Search for the cell housing the specified text and yield its [X, Y] center coordinate. 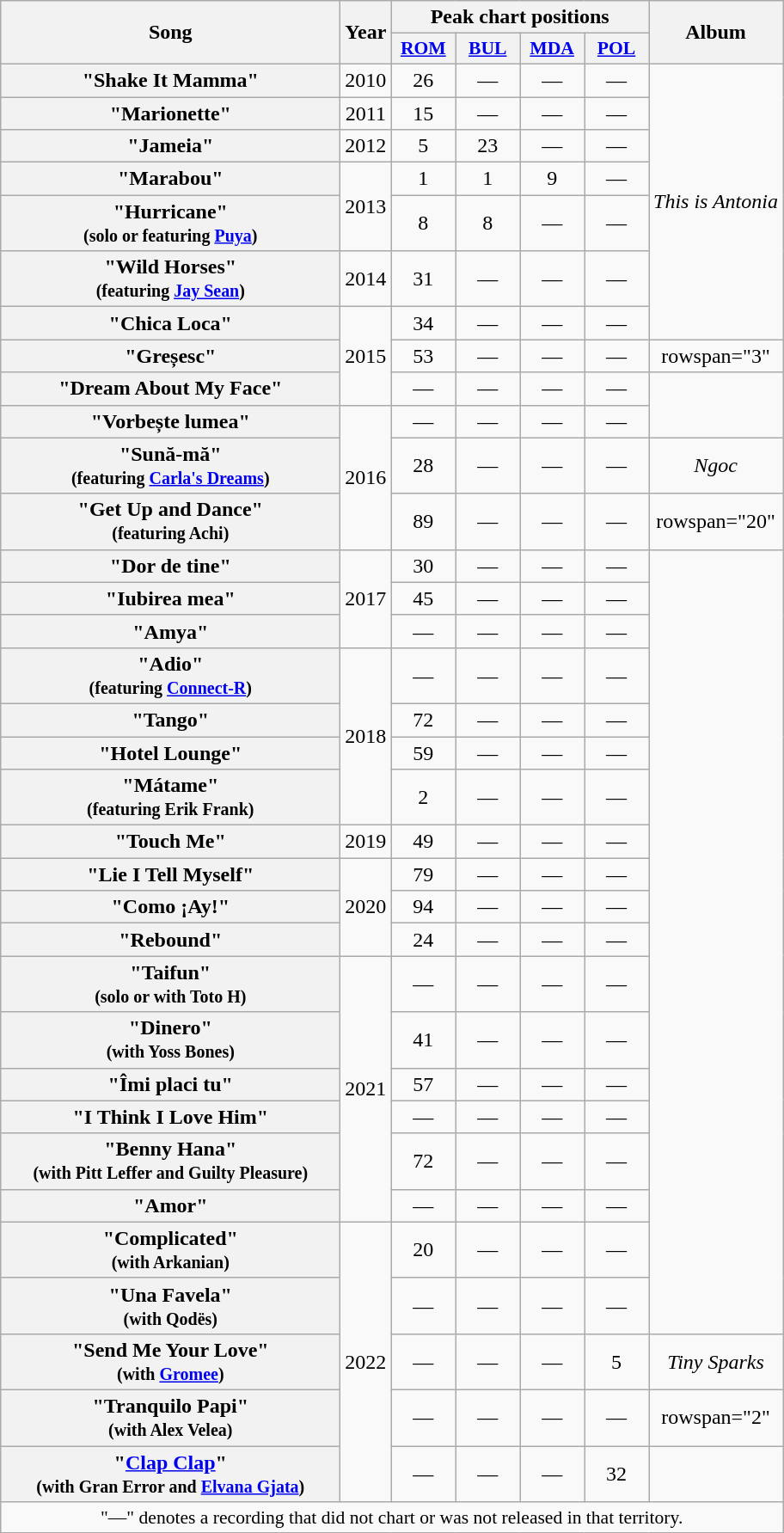
"Jameia" [170, 146]
"Shake It Mamma" [170, 80]
2014 [366, 279]
"Amya" [170, 631]
"Get Up and Dance"(featuring Achi) [170, 521]
"Tango" [170, 720]
"Complicated"(with Arkanian) [170, 1250]
Song [170, 33]
57 [423, 1084]
"Dream About My Face" [170, 389]
BUL [488, 49]
"Como ¡Ay!" [170, 907]
"Dor de tine" [170, 566]
This is Antonia [715, 201]
2018 [366, 736]
"Send Me Your Love"(with Gromee) [170, 1362]
"Marionette" [170, 113]
30 [423, 566]
15 [423, 113]
41 [423, 1040]
2016 [366, 477]
2010 [366, 80]
Tiny Sparks [715, 1362]
Album [715, 33]
"Amor" [170, 1205]
"I Think I Love Him" [170, 1117]
2017 [366, 598]
rowspan="20" [715, 521]
2012 [366, 146]
"Wild Horses"(featuring Jay Sean) [170, 279]
Peak chart positions [520, 17]
53 [423, 356]
24 [423, 940]
"Marabou" [170, 179]
"Hotel Lounge" [170, 752]
"Touch Me" [170, 842]
ROM [423, 49]
94 [423, 907]
31 [423, 279]
2 [423, 798]
rowspan="3" [715, 356]
2011 [366, 113]
"Rebound" [170, 940]
23 [488, 146]
"Greșesc" [170, 356]
59 [423, 752]
2021 [366, 1088]
"Vorbește lumea" [170, 421]
34 [423, 323]
49 [423, 842]
2015 [366, 356]
89 [423, 521]
Year [366, 33]
"Dinero"(with Yoss Bones) [170, 1040]
"Îmi placi tu" [170, 1084]
"Mátame"(featuring Erik Frank) [170, 798]
"Tranquilo Papi"(with Alex Velea) [170, 1417]
45 [423, 598]
"Clap Clap"(with Gran Error and Elvana Gjata) [170, 1474]
"Una Favela"(with Qodës) [170, 1305]
2013 [366, 206]
"Lie I Tell Myself" [170, 874]
32 [617, 1474]
2020 [366, 907]
"Benny Hana"(with Pitt Leffer and Guilty Pleasure) [170, 1161]
28 [423, 466]
"Iubirea mea" [170, 598]
rowspan="2" [715, 1417]
"Sună-mă"(featuring Carla's Dreams) [170, 466]
26 [423, 80]
"Chica Loca" [170, 323]
"—" denotes a recording that did not chart or was not released in that territory. [392, 1518]
"Adio"(featuring Connect-R) [170, 676]
"Hurricane"(solo or featuring Puya) [170, 224]
POL [617, 49]
2019 [366, 842]
2022 [366, 1362]
Ngoc [715, 466]
"Taifun"(solo or with Toto H) [170, 984]
79 [423, 874]
20 [423, 1250]
MDA [552, 49]
9 [552, 179]
